Provide the (x, y) coordinate of the cell's center where the given text is located.  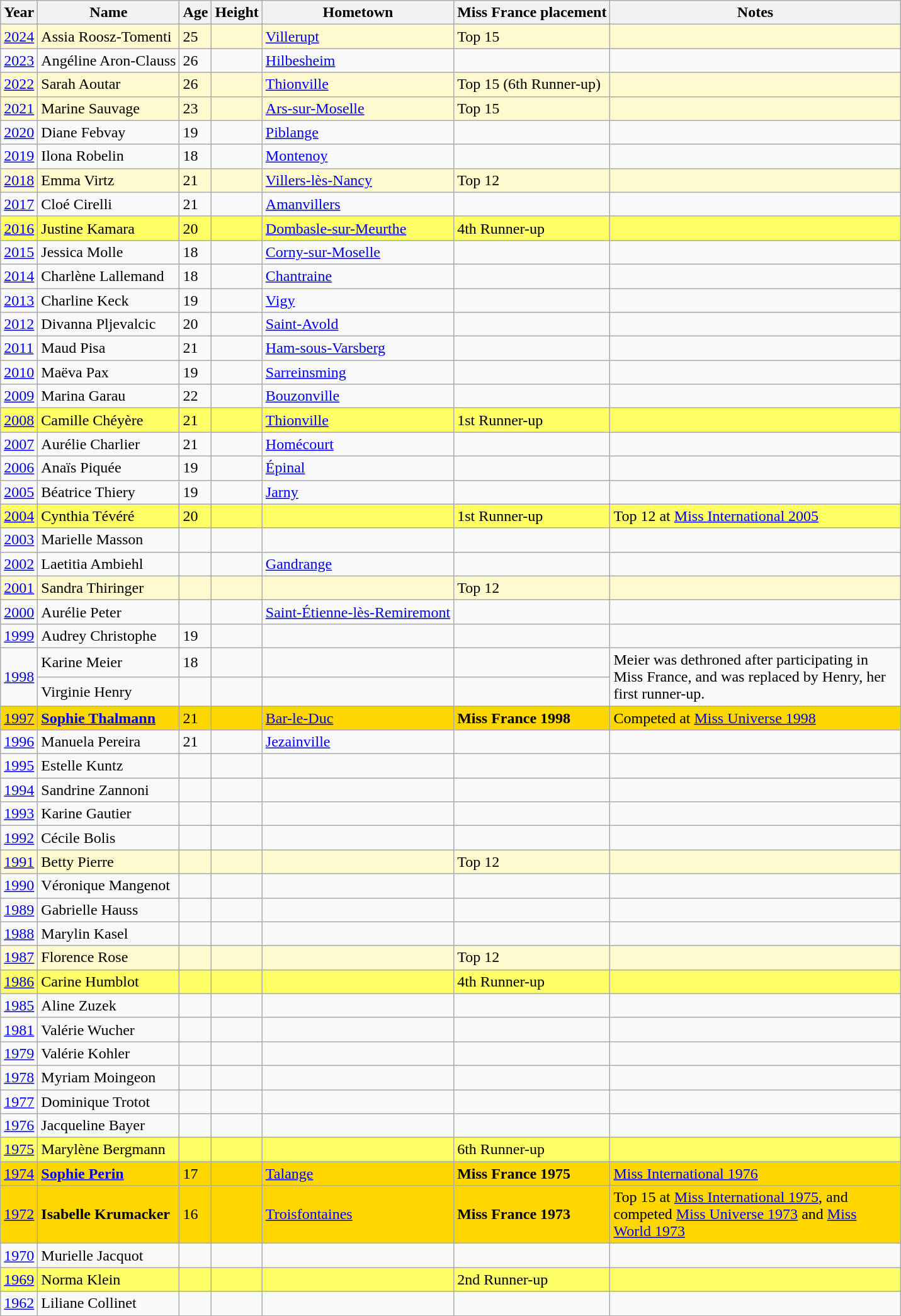
Chantraine (358, 276)
1975 (19, 1150)
2007 (19, 444)
2023 (19, 60)
Virginie Henry (108, 691)
Jacqueline Bayer (108, 1126)
Liliane Collinet (108, 1303)
Sandrine Zannoni (108, 790)
Piblange (358, 132)
1996 (19, 742)
1989 (19, 910)
Troisfontaines (358, 1215)
1969 (19, 1279)
Cécile Bolis (108, 838)
Ham-sous-Varsberg (358, 348)
Meier was dethroned after participating in Miss France, and was replaced by Henry, her first runner-up. (756, 677)
6th Runner-up (532, 1150)
2005 (19, 492)
1979 (19, 1053)
Assia Roosz-Tomenti (108, 37)
Karine Meier (108, 662)
1974 (19, 1174)
Isabelle Krumacker (108, 1215)
Villers-lès-Nancy (358, 180)
Maëva Pax (108, 372)
Notes (756, 13)
Marine Sauvage (108, 108)
Angéline Aron-Clauss (108, 60)
1998 (19, 677)
1997 (19, 718)
1976 (19, 1126)
Carine Humblot (108, 981)
Top 12 at Miss International 2005 (756, 516)
Murielle Jacquot (108, 1256)
Bar-le-Duc (358, 718)
Marylin Kasel (108, 934)
Hometown (358, 13)
1991 (19, 862)
Manuela Pereira (108, 742)
1977 (19, 1102)
Sophie Perin (108, 1174)
Jarny (358, 492)
Florence Rose (108, 958)
Montenoy (358, 156)
Miss International 1976 (756, 1174)
Justine Kamara (108, 228)
2014 (19, 276)
Audrey Christophe (108, 636)
2013 (19, 300)
Épinal (358, 468)
Estelle Kuntz (108, 766)
2004 (19, 516)
22 (195, 396)
2006 (19, 468)
2001 (19, 588)
1972 (19, 1215)
2011 (19, 348)
1981 (19, 1029)
2018 (19, 180)
Aurélie Charlier (108, 444)
Miss France placement (532, 13)
Charlène Lallemand (108, 276)
Valérie Kohler (108, 1053)
Karine Gautier (108, 814)
Miss France 1973 (532, 1215)
Jessica Molle (108, 252)
Corny-sur-Moselle (358, 252)
Talange (358, 1174)
Miss France 1998 (532, 718)
Age (195, 13)
Myriam Moingeon (108, 1077)
Cloé Cirelli (108, 204)
Year (19, 13)
16 (195, 1215)
Name (108, 13)
2021 (19, 108)
2003 (19, 540)
Betty Pierre (108, 862)
1994 (19, 790)
Height (237, 13)
Camille Chéyère (108, 420)
Ars-sur-Moselle (358, 108)
2000 (19, 612)
2010 (19, 372)
Top 15 at Miss International 1975, and competed Miss Universe 1973 and Miss World 1973 (756, 1215)
Sarah Aoutar (108, 84)
1995 (19, 766)
Charline Keck (108, 300)
Jezainville (358, 742)
1987 (19, 958)
Emma Virtz (108, 180)
Béatrice Thiery (108, 492)
1978 (19, 1077)
Vigy (358, 300)
Top 15 (6th Runner-up) (532, 84)
Cynthia Tévéré (108, 516)
2019 (19, 156)
Saint-Étienne-lès-Remiremont (358, 612)
1962 (19, 1303)
1990 (19, 886)
1985 (19, 1005)
1988 (19, 934)
Divanna Pljevalcic (108, 324)
Valérie Wucher (108, 1029)
Maud Pisa (108, 348)
2015 (19, 252)
23 (195, 108)
1986 (19, 981)
Dominique Trotot (108, 1102)
Homécourt (358, 444)
17 (195, 1174)
Véronique Mangenot (108, 886)
Miss France 1975 (532, 1174)
2024 (19, 37)
Gandrange (358, 564)
Sarreinsming (358, 372)
1970 (19, 1256)
Villerupt (358, 37)
Amanvillers (358, 204)
Aurélie Peter (108, 612)
1992 (19, 838)
1999 (19, 636)
Saint-Avold (358, 324)
Hilbesheim (358, 60)
Gabrielle Hauss (108, 910)
2002 (19, 564)
2nd Runner-up (532, 1279)
Bouzonville (358, 396)
1993 (19, 814)
2017 (19, 204)
2022 (19, 84)
Marielle Masson (108, 540)
Anaïs Piquée (108, 468)
Norma Klein (108, 1279)
Laetitia Ambiehl (108, 564)
25 (195, 37)
Aline Zuzek (108, 1005)
Sophie Thalmann (108, 718)
2008 (19, 420)
Dombasle-sur-Meurthe (358, 228)
Ilona Robelin (108, 156)
2020 (19, 132)
Marylène Bergmann (108, 1150)
2016 (19, 228)
2009 (19, 396)
Diane Febvay (108, 132)
Marina Garau (108, 396)
2012 (19, 324)
Sandra Thiringer (108, 588)
Competed at Miss Universe 1998 (756, 718)
